Identify which cell holds the provided text, then report its [X, Y] central coordinate. 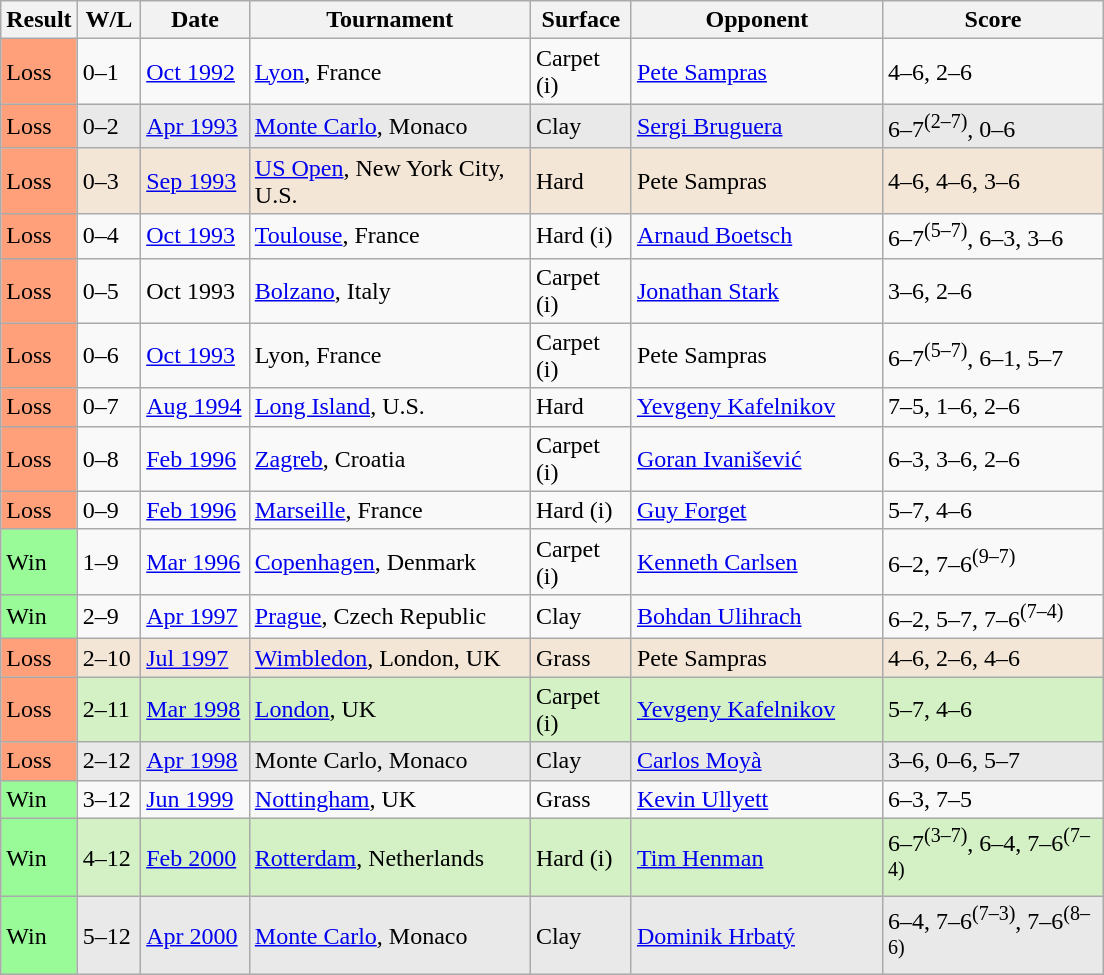
2–11 [109, 710]
Apr 1998 [196, 761]
Aug 1994 [196, 407]
Kevin Ullyett [756, 799]
0–6 [109, 356]
Sergi Bruguera [756, 126]
Tournament [390, 20]
0–8 [109, 458]
5–12 [109, 935]
6–4, 7–6(7–3), 7–6(8–6) [992, 935]
Opponent [756, 20]
6–7(3–7), 6–4, 7–6(7–4) [992, 857]
Sep 1993 [196, 180]
Jul 1997 [196, 658]
4–12 [109, 857]
6–2, 5–7, 7–6(7–4) [992, 616]
4–6, 2–6, 4–6 [992, 658]
6–7(5–7), 6–3, 3–6 [992, 236]
Jonathan Stark [756, 290]
0–4 [109, 236]
Guy Forget [756, 510]
Jun 1999 [196, 799]
Mar 1996 [196, 562]
6–2, 7–6(9–7) [992, 562]
0–3 [109, 180]
Apr 1997 [196, 616]
0–1 [109, 72]
Tim Henman [756, 857]
US Open, New York City, U.S. [390, 180]
3–12 [109, 799]
Goran Ivanišević [756, 458]
Result [39, 20]
1–9 [109, 562]
Feb 2000 [196, 857]
0–7 [109, 407]
Long Island, U.S. [390, 407]
6–7(5–7), 6–1, 5–7 [992, 356]
Prague, Czech Republic [390, 616]
0–2 [109, 126]
Carlos Moyà [756, 761]
Apr 1993 [196, 126]
Zagreb, Croatia [390, 458]
Marseille, France [390, 510]
3–6, 2–6 [992, 290]
London, UK [390, 710]
Kenneth Carlsen [756, 562]
6–7(2–7), 0–6 [992, 126]
0–5 [109, 290]
Toulouse, France [390, 236]
3–6, 0–6, 5–7 [992, 761]
Bohdan Ulihrach [756, 616]
Dominik Hrbatý [756, 935]
2–9 [109, 616]
7–5, 1–6, 2–6 [992, 407]
Apr 2000 [196, 935]
Oct 1992 [196, 72]
Wimbledon, London, UK [390, 658]
Bolzano, Italy [390, 290]
W/L [109, 20]
Arnaud Boetsch [756, 236]
0–9 [109, 510]
6–3, 7–5 [992, 799]
Copenhagen, Denmark [390, 562]
Score [992, 20]
Nottingham, UK [390, 799]
Rotterdam, Netherlands [390, 857]
4–6, 4–6, 3–6 [992, 180]
4–6, 2–6 [992, 72]
Date [196, 20]
Mar 1998 [196, 710]
6–3, 3–6, 2–6 [992, 458]
2–12 [109, 761]
Surface [580, 20]
2–10 [109, 658]
